For the text-containing cell, return its midpoint in [X, Y] coordinate format. 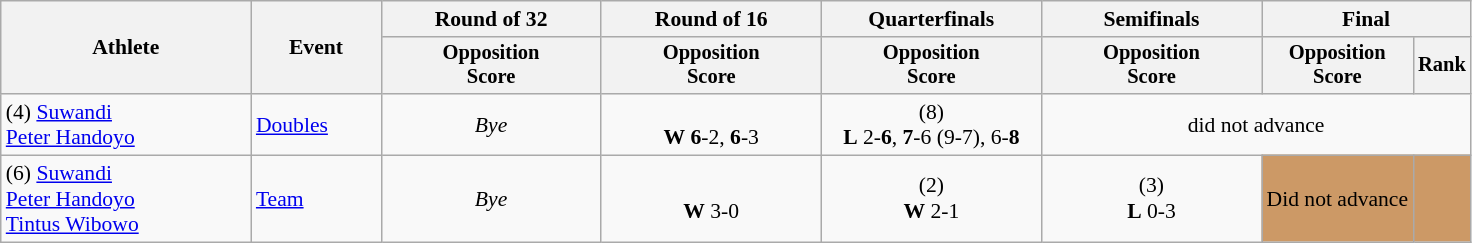
Round of 16 [711, 19]
(4) Suwandi Peter Handoyo [126, 124]
Did not advance [1338, 200]
Team [316, 200]
Quarterfinals [931, 19]
(2) W 2-1 [931, 200]
(3) L 0-3 [1151, 200]
did not advance [1256, 124]
W 6-2, 6-3 [711, 124]
Round of 32 [491, 19]
Doubles [316, 124]
Event [316, 48]
Rank [1442, 66]
Final [1366, 19]
(6) Suwandi Peter Handoyo Tintus Wibowo [126, 200]
Semifinals [1151, 19]
W 3-0 [711, 200]
Athlete [126, 48]
(8) L 2-6, 7-6 (9-7), 6-8 [931, 124]
